Provide the [X, Y] coordinate of the cell's center where the given text is located.  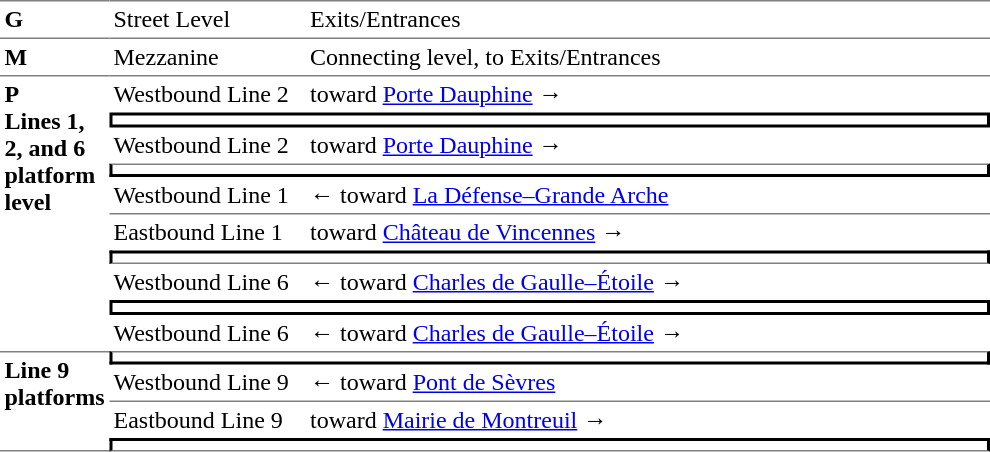
PLines 1, 2, and 6 platform level [54, 213]
Mezzanine [207, 57]
Eastbound Line 1 [207, 232]
G [54, 19]
M [54, 57]
Westbound Line 1 [207, 195]
Exits/Entrances [647, 19]
Westbound Line 9 [207, 383]
Eastbound Line 9 [207, 420]
← toward Pont de Sèvres [647, 383]
toward Château de Vincennes → [647, 232]
Street Level [207, 19]
Line 9 platforms [54, 401]
← toward La Défense–Grande Arche [647, 195]
Connecting level, to Exits/Entrances [647, 57]
toward Mairie de Montreuil → [647, 420]
